Determine the (x, y) coordinate at the center of the cell enclosing the given text.  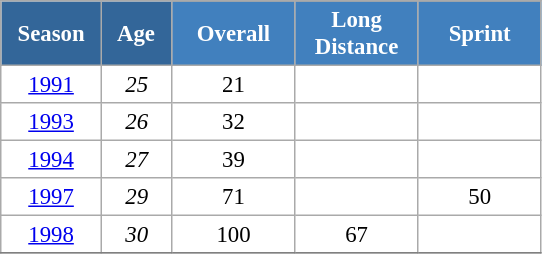
50 (480, 197)
71 (234, 197)
25 (136, 85)
1998 (52, 235)
Age (136, 34)
1993 (52, 122)
29 (136, 197)
21 (234, 85)
39 (234, 160)
Overall (234, 34)
100 (234, 235)
32 (234, 122)
1997 (52, 197)
Season (52, 34)
1991 (52, 85)
Long Distance (356, 34)
Sprint (480, 34)
30 (136, 235)
27 (136, 160)
26 (136, 122)
1994 (52, 160)
67 (356, 235)
